Provide the (X, Y) coordinate of the cell's center where the given text is located.  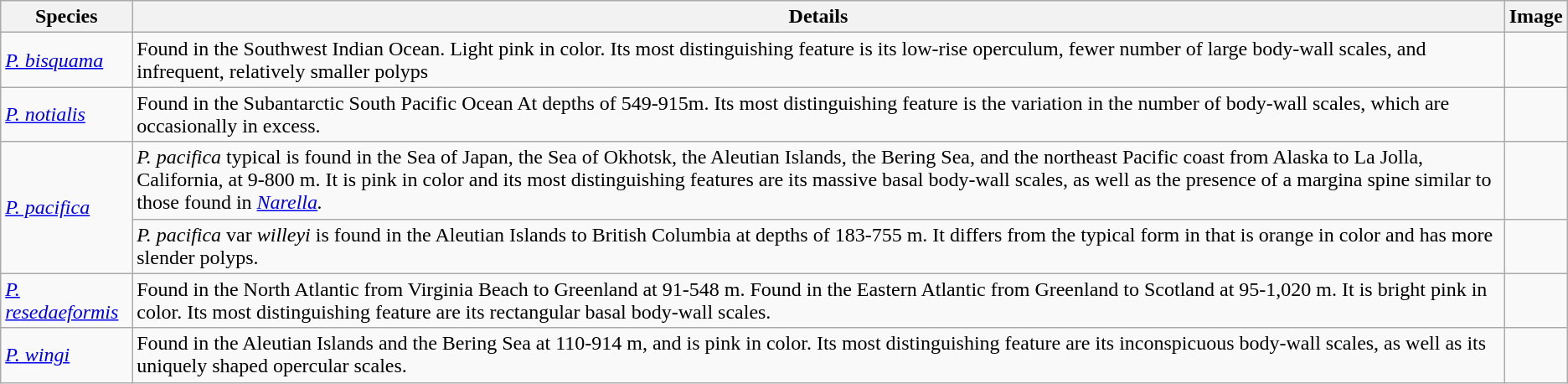
P. pacifica (67, 208)
P. bisquama (67, 60)
P. wingi (67, 355)
Details (818, 17)
Image (1536, 17)
P. notialis (67, 114)
P. resedaeformis (67, 300)
Species (67, 17)
